Scan for the cell matching the given text and deliver its [X, Y] coordinate at center. 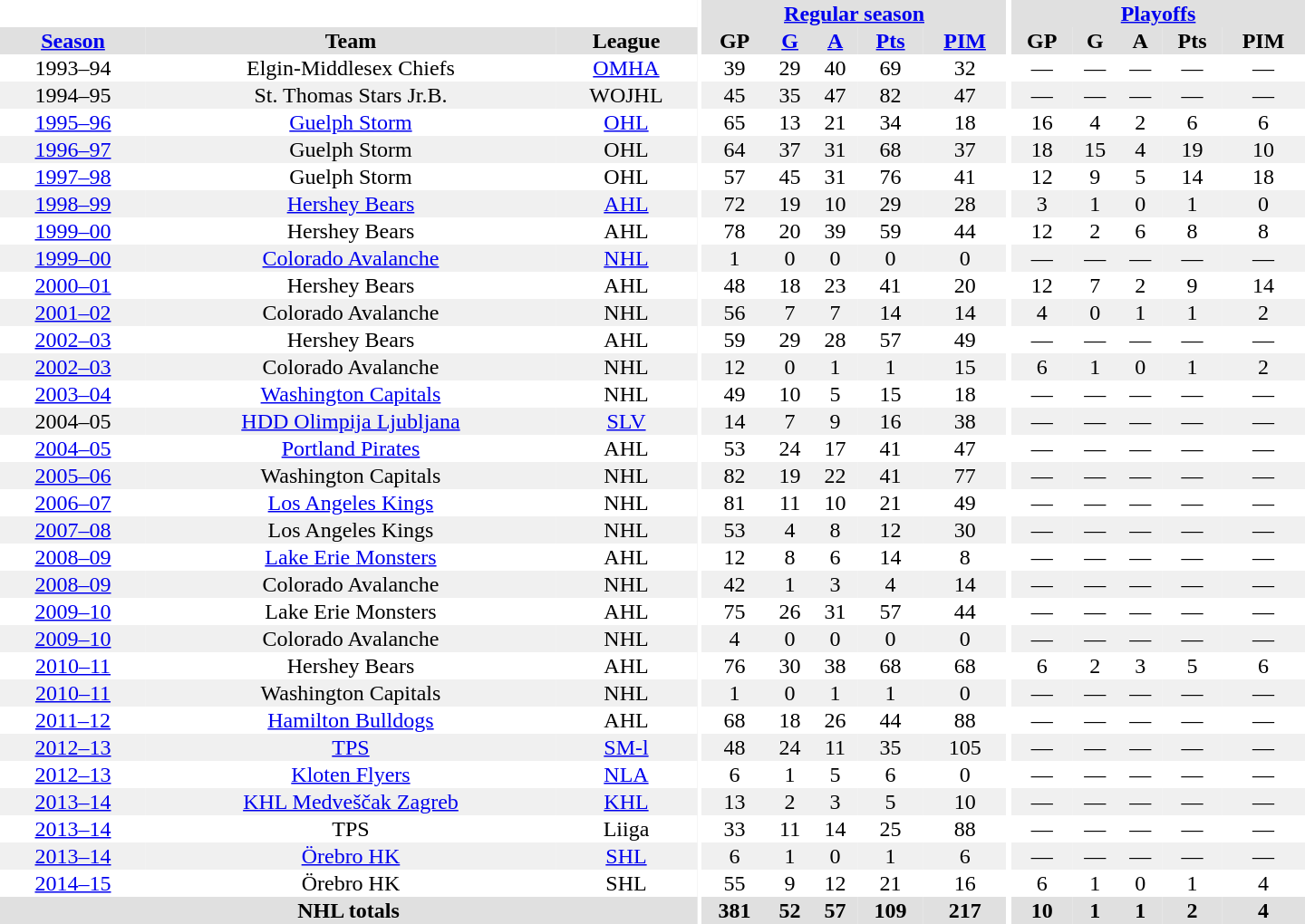
34 [891, 122]
1996–97 [72, 149]
81 [735, 503]
1994–95 [72, 95]
1995–96 [72, 122]
Hamilton Bulldogs [351, 720]
2007–08 [72, 530]
23 [836, 285]
109 [891, 910]
Playoffs [1158, 14]
32 [965, 68]
KHL [626, 802]
77 [965, 476]
Portland Pirates [351, 448]
Liiga [626, 829]
2014–15 [72, 883]
HDD Olimpija Ljubljana [351, 421]
Team [351, 41]
72 [735, 204]
1997–98 [72, 177]
75 [735, 611]
2001–02 [72, 313]
25 [891, 829]
League [626, 41]
2005–06 [72, 476]
217 [965, 910]
2006–07 [72, 503]
33 [735, 829]
40 [836, 68]
Elgin-Middlesex Chiefs [351, 68]
22 [836, 476]
SLV [626, 421]
105 [965, 747]
64 [735, 149]
WOJHL [626, 95]
Season [72, 41]
381 [735, 910]
55 [735, 883]
Regular season [855, 14]
SM-l [626, 747]
NLA [626, 775]
Kloten Flyers [351, 775]
2011–12 [72, 720]
78 [735, 231]
1993–94 [72, 68]
2000–01 [72, 285]
NHL totals [348, 910]
42 [735, 584]
52 [790, 910]
69 [891, 68]
56 [735, 313]
1998–99 [72, 204]
65 [735, 122]
2003–04 [72, 394]
17 [836, 448]
OMHA [626, 68]
KHL Medveščak Zagreb [351, 802]
St. Thomas Stars Jr.B. [351, 95]
